From the cell containing the given text, extract its center point as [X, Y] coordinate. 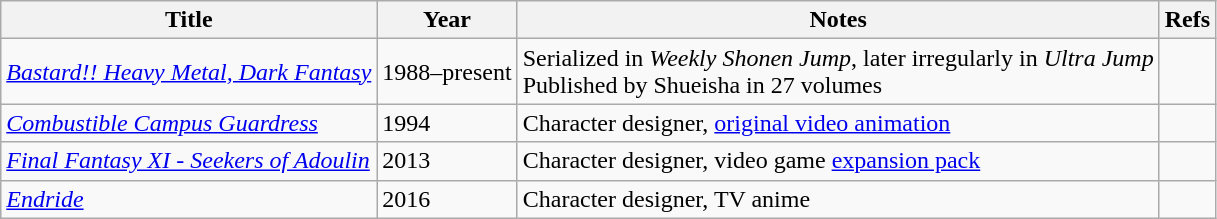
Character designer, video game expansion pack [838, 161]
Year [447, 20]
Character designer, TV anime [838, 199]
Bastard!! Heavy Metal, Dark Fantasy [189, 72]
2016 [447, 199]
Serialized in Weekly Shonen Jump, later irregularly in Ultra Jump Published by Shueisha in 27 volumes [838, 72]
Combustible Campus Guardress [189, 123]
Endride [189, 199]
Refs [1187, 20]
2013 [447, 161]
Final Fantasy XI - Seekers of Adoulin [189, 161]
Title [189, 20]
Notes [838, 20]
Character designer, original video animation [838, 123]
1988–present [447, 72]
1994 [447, 123]
